Capture the cell that displays the provided text and extract its (x, y) central coordinate. 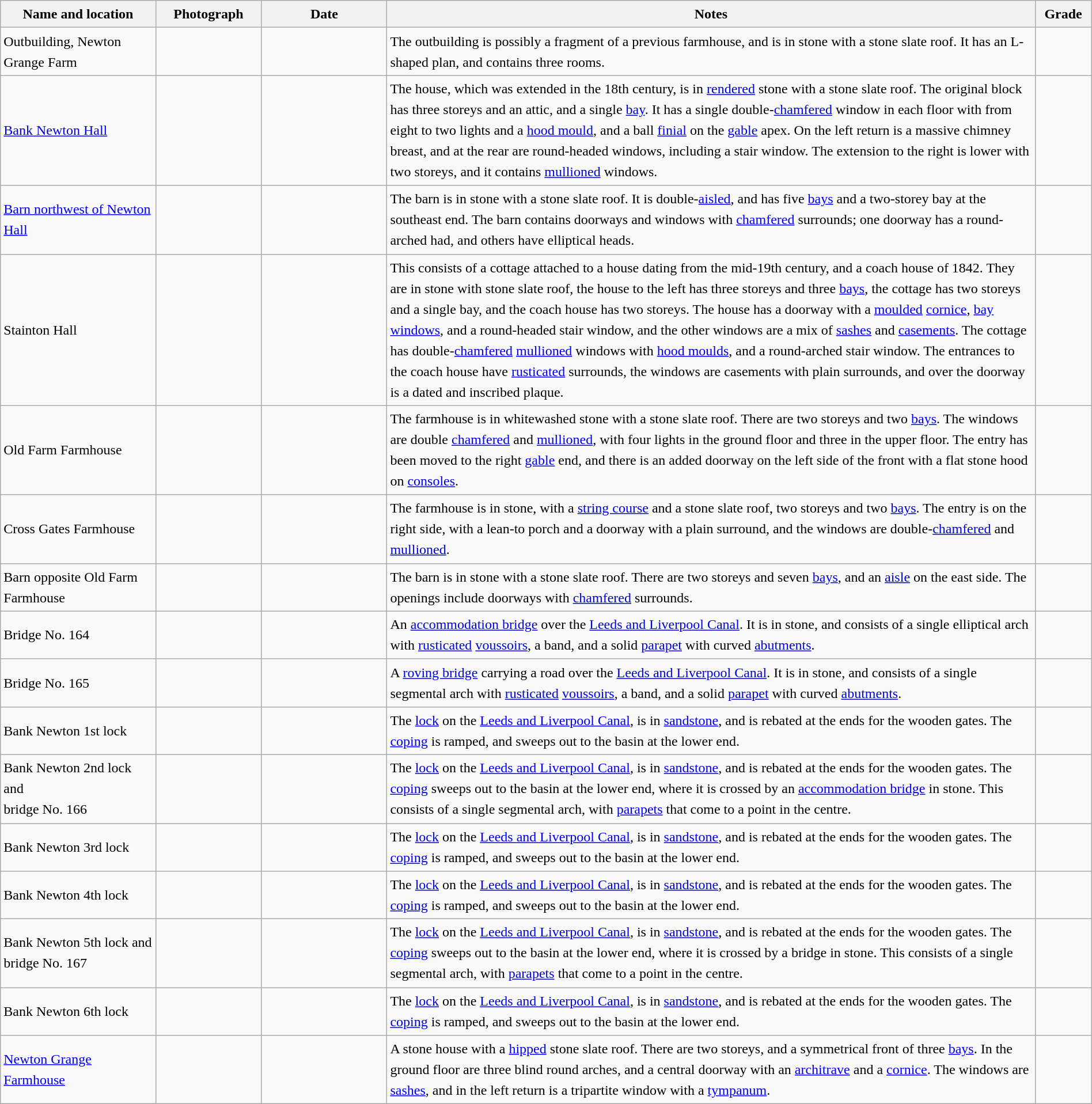
Bank Newton Hall (78, 130)
Bridge No. 165 (78, 683)
Name and location (78, 14)
Bank Newton 1st lock (78, 730)
Barn northwest of Newton Hall (78, 220)
Bridge No. 164 (78, 635)
Bank Newton 2nd lock andbridge No. 166 (78, 789)
Stainton Hall (78, 329)
Bank Newton 6th lock (78, 1011)
Date (324, 14)
Newton Grange Farmhouse (78, 1070)
Notes (711, 14)
Grade (1063, 14)
Bank Newton 5th lock andbridge No. 167 (78, 954)
Barn opposite Old Farm Farmhouse (78, 587)
Old Farm Farmhouse (78, 450)
Photograph (208, 14)
Outbuilding, Newton Grange Farm (78, 52)
Bank Newton 4th lock (78, 895)
Bank Newton 3rd lock (78, 848)
Cross Gates Farmhouse (78, 529)
